Identify which cell holds the provided text, then report its (x, y) central coordinate. 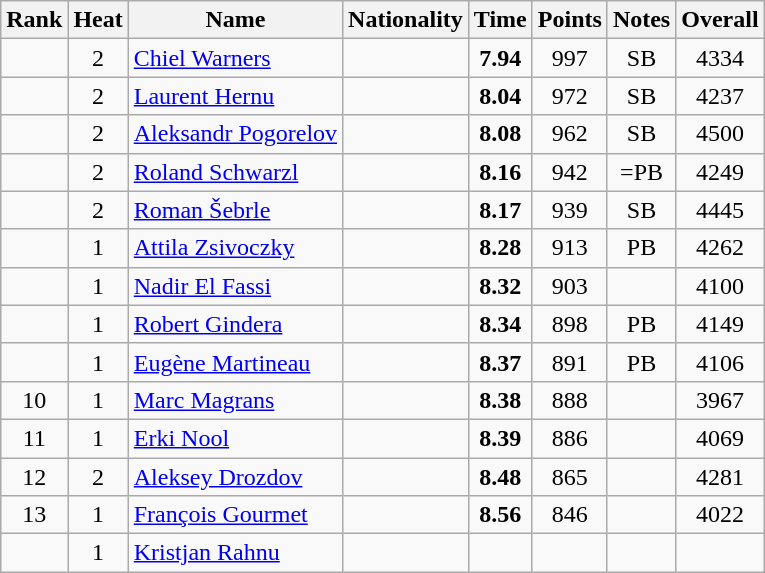
Aleksandr Pogorelov (235, 134)
891 (570, 362)
4281 (720, 477)
Name (235, 20)
Time (500, 20)
4149 (720, 324)
13 (34, 515)
7.94 (500, 58)
8.04 (500, 96)
Roman Šebrle (235, 210)
8.39 (500, 438)
942 (570, 172)
4445 (720, 210)
846 (570, 515)
8.17 (500, 210)
913 (570, 248)
Rank (34, 20)
Notes (641, 20)
Roland Schwarzl (235, 172)
Chiel Warners (235, 58)
962 (570, 134)
Heat (98, 20)
997 (570, 58)
903 (570, 286)
3967 (720, 400)
886 (570, 438)
4237 (720, 96)
=PB (641, 172)
Attila Zsivoczky (235, 248)
8.28 (500, 248)
Aleksey Drozdov (235, 477)
4100 (720, 286)
939 (570, 210)
4262 (720, 248)
10 (34, 400)
Laurent Hernu (235, 96)
8.38 (500, 400)
Nationality (406, 20)
4022 (720, 515)
8.37 (500, 362)
4106 (720, 362)
865 (570, 477)
4069 (720, 438)
8.48 (500, 477)
4500 (720, 134)
4334 (720, 58)
Nadir El Fassi (235, 286)
Erki Nool (235, 438)
4249 (720, 172)
Eugène Martineau (235, 362)
11 (34, 438)
Overall (720, 20)
12 (34, 477)
Kristjan Rahnu (235, 553)
Points (570, 20)
8.32 (500, 286)
898 (570, 324)
Robert Gindera (235, 324)
8.34 (500, 324)
888 (570, 400)
8.56 (500, 515)
Marc Magrans (235, 400)
8.16 (500, 172)
8.08 (500, 134)
972 (570, 96)
François Gourmet (235, 515)
